Output the [x, y] coordinate of the center of the cell containing the given text.  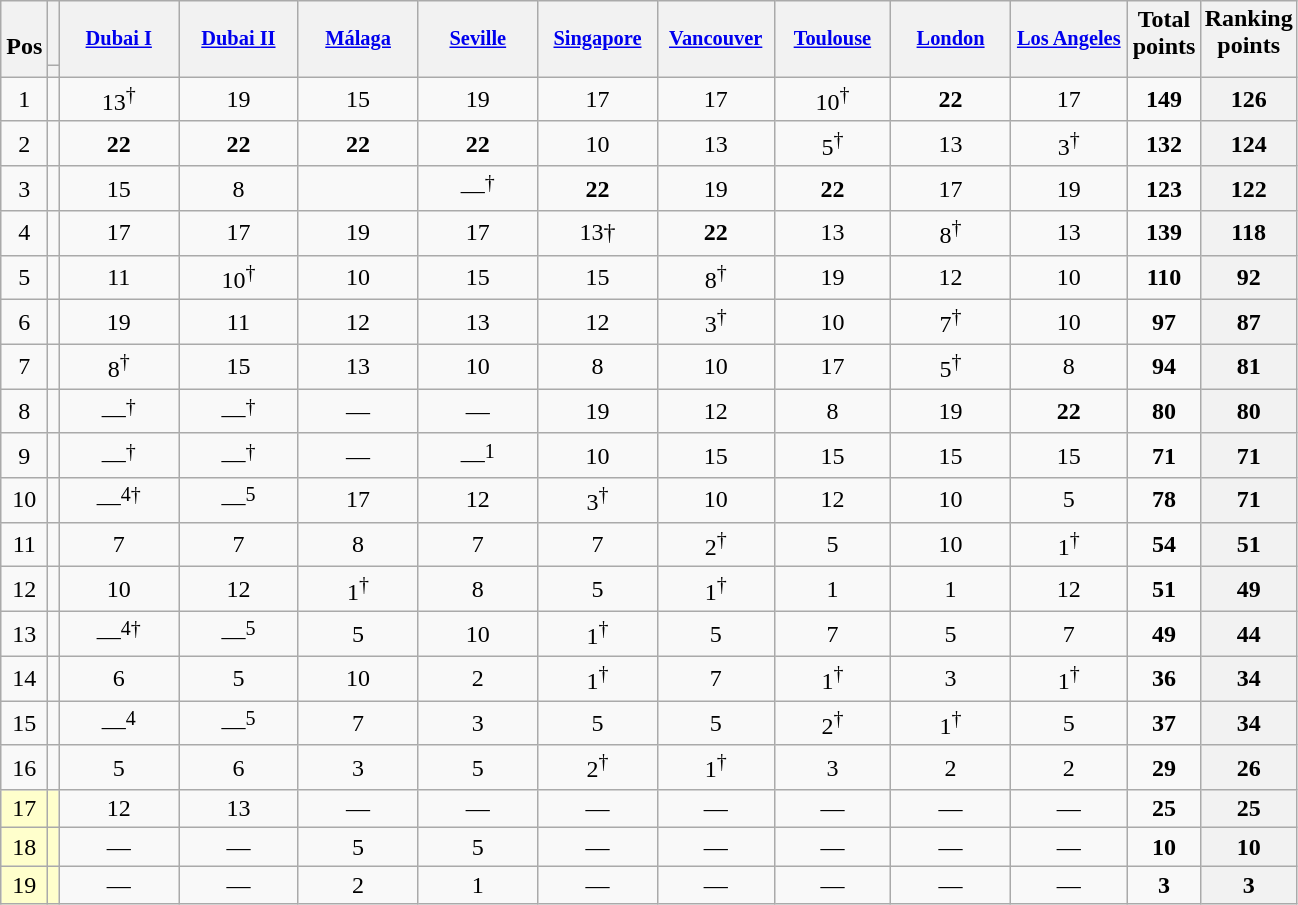
26 [1249, 768]
36 [1164, 678]
81 [1249, 366]
Málaga [358, 34]
Dubai II [239, 34]
54 [1164, 544]
92 [1249, 278]
Dubai I [119, 34]
110 [1164, 278]
Pos [24, 34]
4 [24, 234]
16 [24, 768]
Rankingpoints [1249, 34]
Seville [478, 34]
37 [1164, 724]
Los Angeles [1068, 34]
Singapore [598, 34]
9 [24, 456]
Vancouver [716, 34]
124 [1249, 144]
126 [1249, 100]
18 [24, 847]
149 [1164, 100]
123 [1164, 188]
14 [24, 678]
87 [1249, 322]
122 [1249, 188]
78 [1164, 500]
7† [951, 322]
139 [1164, 234]
—1 [478, 456]
Toulouse [832, 34]
—4 [119, 724]
118 [1249, 234]
29 [1164, 768]
44 [1249, 634]
94 [1164, 366]
132 [1164, 144]
97 [1164, 322]
Totalpoints [1164, 34]
London [951, 34]
